Return the (x, y) coordinate for the center point of the cell that contains the specified text.  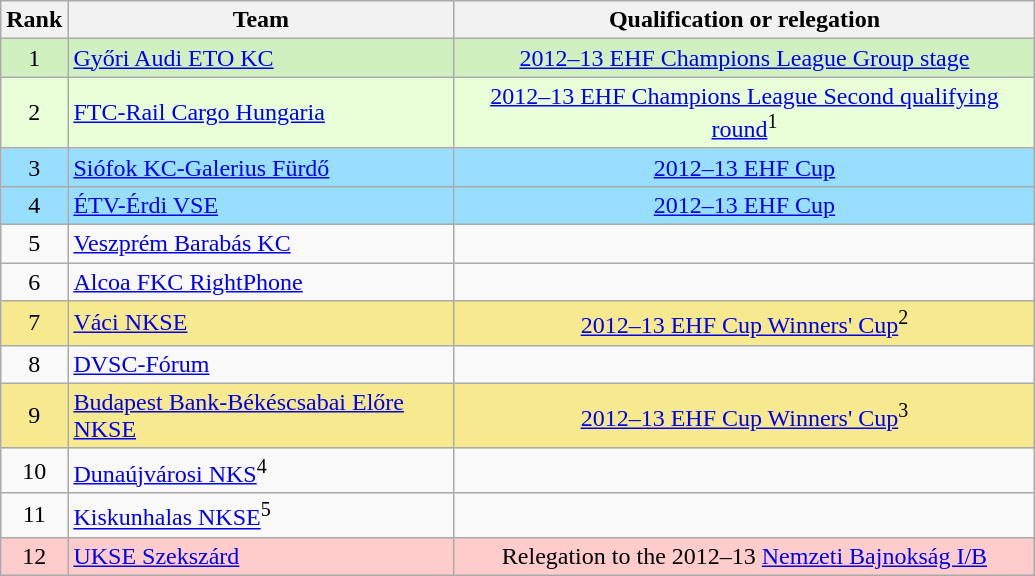
10 (34, 470)
7 (34, 324)
Győri Audi ETO KC (261, 58)
11 (34, 516)
9 (34, 416)
Siófok KC-Galerius Fürdő (261, 167)
Qualification or relegation (744, 20)
Rank (34, 20)
2 (34, 113)
Dunaújvárosi NKS4 (261, 470)
Team (261, 20)
4 (34, 205)
DVSC-Fórum (261, 364)
6 (34, 282)
UKSE Szekszárd (261, 556)
1 (34, 58)
Kiskunhalas NKSE5 (261, 516)
2012–13 EHF Champions League Second qualifying round1 (744, 113)
3 (34, 167)
Veszprém Barabás KC (261, 244)
FTC-Rail Cargo Hungaria (261, 113)
Budapest Bank-Békéscsabai Előre NKSE (261, 416)
5 (34, 244)
8 (34, 364)
2012–13 EHF Cup Winners' Cup3 (744, 416)
12 (34, 556)
Alcoa FKC RightPhone (261, 282)
Váci NKSE (261, 324)
ÉTV-Érdi VSE (261, 205)
2012–13 EHF Champions League Group stage (744, 58)
2012–13 EHF Cup Winners' Cup2 (744, 324)
Relegation to the 2012–13 Nemzeti Bajnokság I/B (744, 556)
